Extract the [x, y] coordinate from the center of the cell holding the provided text.  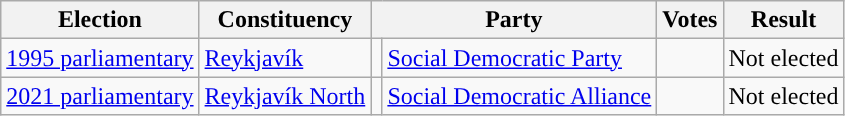
Social Democratic Party [520, 58]
1995 parliamentary [100, 58]
Result [784, 20]
Reykjavík [285, 58]
Party [514, 20]
2021 parliamentary [100, 96]
Election [100, 20]
Social Democratic Alliance [520, 96]
Constituency [285, 20]
Votes [690, 20]
Reykjavík North [285, 96]
